Find where the given text appears and provide that cell's center as [X, Y] coordinate. 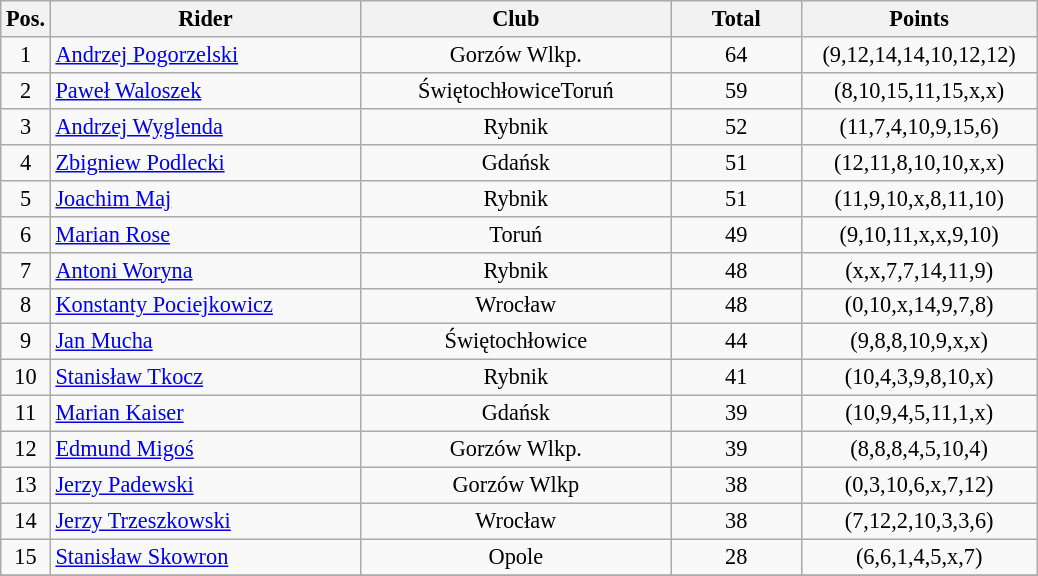
Rider [205, 19]
Gorzów Wlkp [516, 485]
Marian Rose [205, 234]
Zbigniew Podlecki [205, 162]
(10,4,3,9,8,10,x) [918, 378]
Toruń [516, 234]
8 [26, 306]
52 [736, 126]
Paweł Waloszek [205, 90]
(7,12,2,10,3,3,6) [918, 521]
(8,10,15,11,15,x,x) [918, 90]
(11,9,10,x,8,11,10) [918, 198]
28 [736, 557]
Joachim Maj [205, 198]
Stanisław Skowron [205, 557]
Club [516, 19]
9 [26, 342]
Antoni Woryna [205, 270]
(0,10,x,14,9,7,8) [918, 306]
Świętochłowice [516, 342]
15 [26, 557]
1 [26, 55]
59 [736, 90]
64 [736, 55]
49 [736, 234]
Points [918, 19]
41 [736, 378]
2 [26, 90]
11 [26, 414]
Total [736, 19]
Pos. [26, 19]
(11,7,4,10,9,15,6) [918, 126]
Jerzy Padewski [205, 485]
Konstanty Pociejkowicz [205, 306]
Andrzej Pogorzelski [205, 55]
Edmund Migoś [205, 450]
5 [26, 198]
(0,3,10,6,x,7,12) [918, 485]
(12,11,8,10,10,x,x) [918, 162]
Andrzej Wyglenda [205, 126]
12 [26, 450]
ŚwiętochłowiceToruń [516, 90]
Jan Mucha [205, 342]
3 [26, 126]
4 [26, 162]
7 [26, 270]
Opole [516, 557]
(10,9,4,5,11,1,x) [918, 414]
13 [26, 485]
(9,10,11,x,x,9,10) [918, 234]
(6,6,1,4,5,x,7) [918, 557]
Stanisław Tkocz [205, 378]
14 [26, 521]
(9,8,8,10,9,x,x) [918, 342]
(9,12,14,14,10,12,12) [918, 55]
(8,8,8,4,5,10,4) [918, 450]
10 [26, 378]
44 [736, 342]
Jerzy Trzeszkowski [205, 521]
(x,x,7,7,14,11,9) [918, 270]
6 [26, 234]
Marian Kaiser [205, 414]
